Capture the cell that displays the provided text and extract its [X, Y] central coordinate. 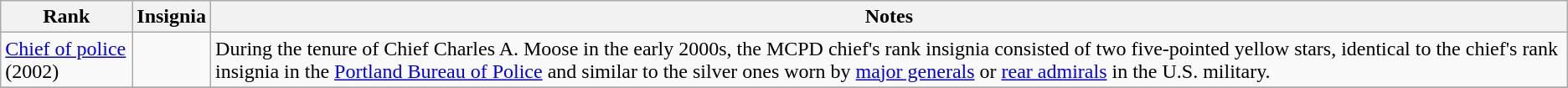
Rank [67, 17]
Insignia [172, 17]
Notes [890, 17]
Chief of police (2002) [67, 60]
